Search for the cell housing the specified text and yield its (x, y) center coordinate. 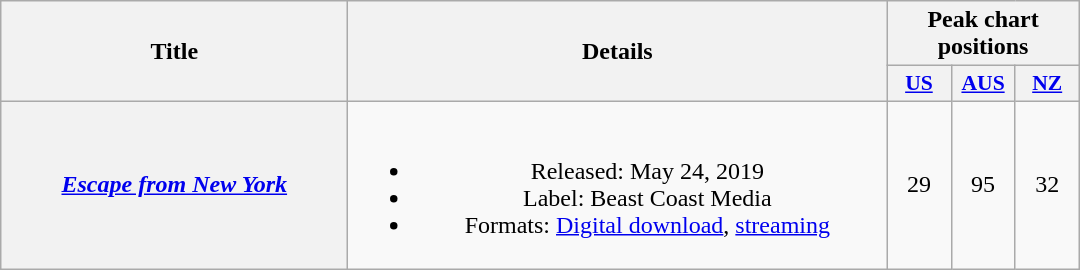
Released: May 24, 2019Label: Beast Coast MediaFormats: Digital download, streaming (618, 184)
Escape from New York (174, 184)
NZ (1047, 84)
US (919, 84)
32 (1047, 184)
Details (618, 52)
AUS (983, 84)
29 (919, 184)
Title (174, 52)
95 (983, 184)
Peak chart positions (983, 34)
